Search for the cell housing the specified text and yield its [X, Y] center coordinate. 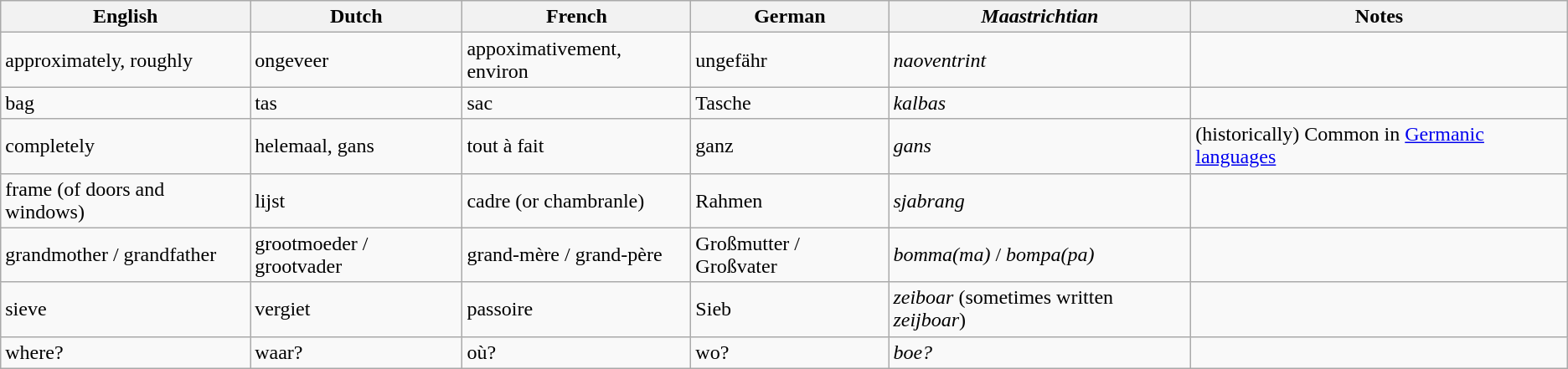
completely [126, 146]
frame (of doors and windows) [126, 201]
sieve [126, 310]
(historically) Common in Germanic languages [1379, 146]
ganz [790, 146]
ungefähr [790, 60]
German [790, 17]
wo? [790, 352]
où? [576, 352]
tout à fait [576, 146]
sac [576, 103]
waar? [357, 352]
Sieb [790, 310]
lijst [357, 201]
where? [126, 352]
Notes [1379, 17]
Maastrichtian [1040, 17]
passoire [576, 310]
Rahmen [790, 201]
grand-mère / grand-père [576, 254]
naoventrint [1040, 60]
grootmoeder / grootvader [357, 254]
appoximativement, environ [576, 60]
Tasche [790, 103]
Großmutter / Großvater [790, 254]
bomma(ma) / bompa(pa) [1040, 254]
bag [126, 103]
cadre (or chambranle) [576, 201]
gans [1040, 146]
tas [357, 103]
sjabrang [1040, 201]
Dutch [357, 17]
English [126, 17]
boe? [1040, 352]
ongeveer [357, 60]
zeiboar (sometimes written zeijboar) [1040, 310]
French [576, 17]
vergiet [357, 310]
helemaal, gans [357, 146]
kalbas [1040, 103]
approximately, roughly [126, 60]
grandmother / grandfather [126, 254]
